Determine the (x, y) coordinate at the center of the cell enclosing the given text.  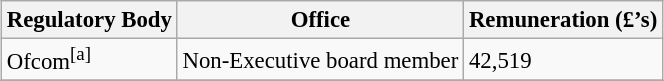
Ofcom[a] (89, 59)
42,519 (564, 59)
Regulatory Body (89, 20)
Remuneration (£’s) (564, 20)
Non-Executive board member (320, 59)
Office (320, 20)
